Pinpoint the cell where the given text exists, returning its (x, y) midpoint coordinate. 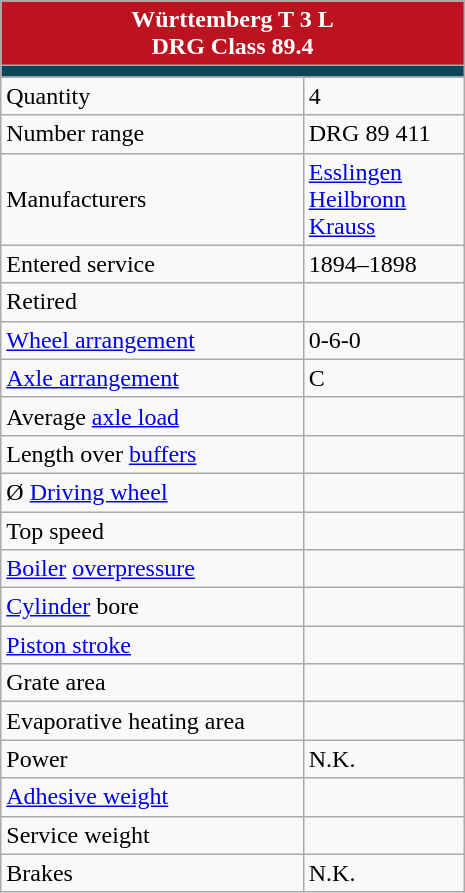
DRG 89 411 (384, 134)
Average axle load (152, 416)
4 (384, 96)
Grate area (152, 683)
1894–1898 (384, 264)
Evaporative heating area (152, 721)
Württemberg T 3 L DRG Class 89.4 (233, 34)
Power (152, 759)
0-6-0 (384, 340)
Retired (152, 302)
Piston stroke (152, 645)
Boiler overpressure (152, 569)
Quantity (152, 96)
Wheel arrangement (152, 340)
Adhesive weight (152, 797)
Manufacturers (152, 199)
Service weight (152, 835)
Ø Driving wheel (152, 492)
C (384, 378)
Entered service (152, 264)
EsslingenHeilbronnKrauss (384, 199)
Axle arrangement (152, 378)
Length over buffers (152, 454)
Cylinder bore (152, 607)
Number range (152, 134)
Top speed (152, 531)
Brakes (152, 873)
